Search for the cell housing the specified text and yield its [X, Y] center coordinate. 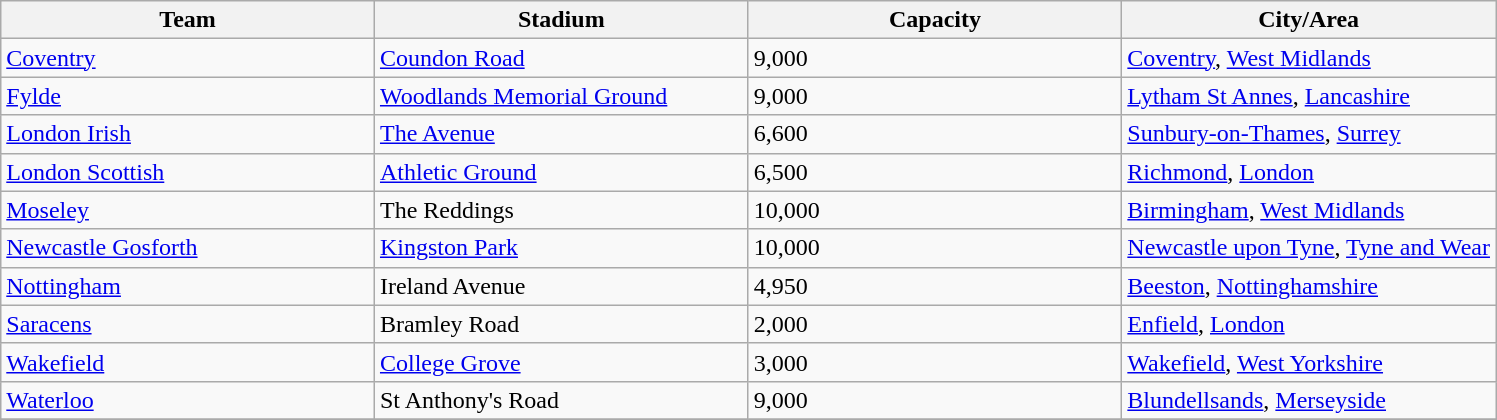
Moseley [188, 210]
Sunbury-on-Thames, Surrey [1309, 134]
2,000 [935, 324]
Birmingham, West Midlands [1309, 210]
London Irish [188, 134]
St Anthony's Road [561, 400]
Athletic Ground [561, 172]
Coventry, West Midlands [1309, 58]
3,000 [935, 362]
6,500 [935, 172]
Bramley Road [561, 324]
Wakefield [188, 362]
Coventry [188, 58]
City/Area [1309, 20]
Kingston Park [561, 248]
Waterloo [188, 400]
Lytham St Annes, Lancashire [1309, 96]
Fylde [188, 96]
Richmond, London [1309, 172]
Ireland Avenue [561, 286]
Wakefield, West Yorkshire [1309, 362]
London Scottish [188, 172]
The Reddings [561, 210]
Capacity [935, 20]
Enfield, London [1309, 324]
College Grove [561, 362]
Newcastle upon Tyne, Tyne and Wear [1309, 248]
Team [188, 20]
Woodlands Memorial Ground [561, 96]
Nottingham [188, 286]
6,600 [935, 134]
Newcastle Gosforth [188, 248]
4,950 [935, 286]
Coundon Road [561, 58]
Saracens [188, 324]
Stadium [561, 20]
Blundellsands, Merseyside [1309, 400]
Beeston, Nottinghamshire [1309, 286]
The Avenue [561, 134]
